Return the (x, y) coordinate for the center point of the cell that contains the specified text.  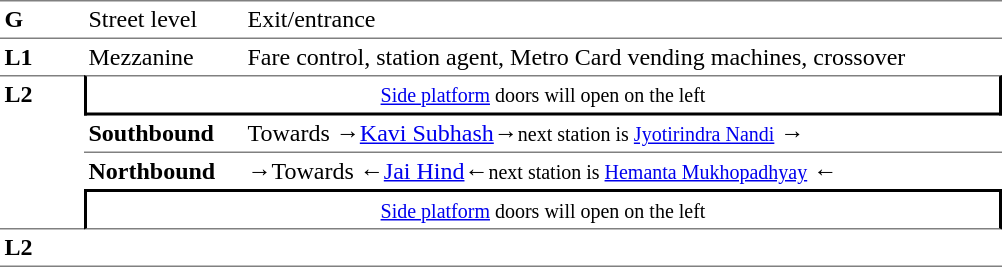
L1 (42, 57)
L2 (42, 152)
Northbound (164, 171)
Street level (164, 20)
Fare control, station agent, Metro Card vending machines, crossover (622, 57)
Mezzanine (164, 57)
Exit/entrance (622, 20)
Towards →Kavi Subhash→next station is Jyotirindra Nandi → (622, 135)
Southbound (164, 135)
G (42, 20)
→Towards ←Jai Hind←next station is Hemanta Mukhopadhyay ← (622, 171)
